Scan for the cell matching the given text and deliver its (x, y) coordinate at center. 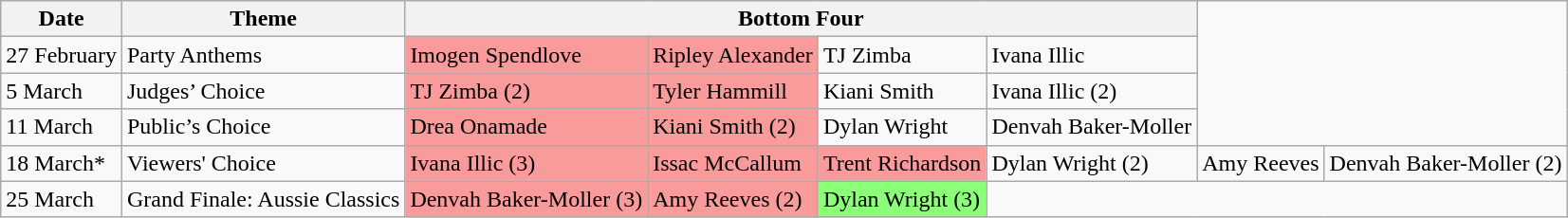
Ripley Alexander (733, 55)
Denvah Baker-Moller (2) (1446, 163)
Viewers' Choice (263, 163)
Imogen Spendlove (526, 55)
Ivana Illic (1092, 55)
Theme (263, 19)
27 February (62, 55)
18 March* (62, 163)
Grand Finale: Aussie Classics (263, 199)
Kiani Smith (2) (733, 127)
11 March (62, 127)
Public’s Choice (263, 127)
Dylan Wright (3) (902, 199)
Date (62, 19)
Tyler Hammill (733, 91)
Issac McCallum (733, 163)
Amy Reeves (1261, 163)
Dylan Wright (902, 127)
TJ Zimba (2) (526, 91)
5 March (62, 91)
Party Anthems (263, 55)
Drea Onamade (526, 127)
Denvah Baker-Moller (1092, 127)
Denvah Baker-Moller (3) (526, 199)
Judges’ Choice (263, 91)
TJ Zimba (902, 55)
Kiani Smith (902, 91)
Amy Reeves (2) (733, 199)
25 March (62, 199)
Ivana Illic (3) (526, 163)
Bottom Four (801, 19)
Dylan Wright (2) (1092, 163)
Ivana Illic (2) (1092, 91)
Trent Richardson (902, 163)
